Detect which cell encompasses the target text, then output its [X, Y] center coordinate. 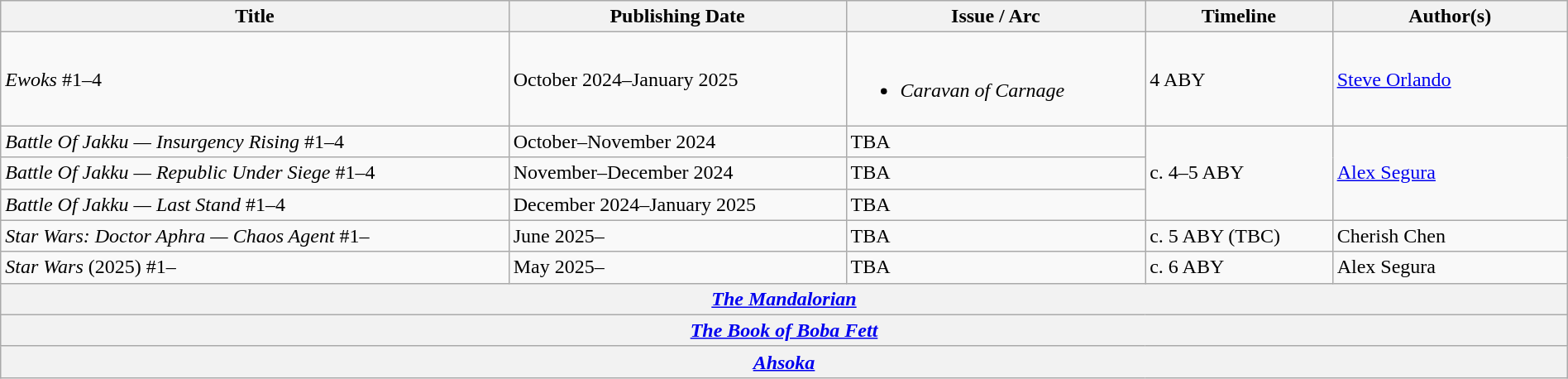
June 2025– [677, 236]
Battle Of Jakku — Last Stand #1–4 [255, 204]
Ewoks #1–4 [255, 79]
c. 4–5 ABY [1239, 173]
4 ABY [1239, 79]
December 2024–January 2025 [677, 204]
Cherish Chen [1450, 236]
Steve Orlando [1450, 79]
Battle Of Jakku — Republic Under Siege #1–4 [255, 173]
November–December 2024 [677, 173]
October 2024–January 2025 [677, 79]
Battle Of Jakku — Insurgency Rising #1–4 [255, 142]
October–November 2024 [677, 142]
May 2025– [677, 267]
c. 6 ABY [1239, 267]
Title [255, 17]
c. 5 ABY (TBC) [1239, 236]
Publishing Date [677, 17]
The Mandalorian [784, 299]
The Book of Boba Fett [784, 330]
Timeline [1239, 17]
Ahsoka [784, 362]
Caravan of Carnage [996, 79]
Star Wars: Doctor Aphra — Chaos Agent #1– [255, 236]
Issue / Arc [996, 17]
Star Wars (2025) #1– [255, 267]
Author(s) [1450, 17]
